Scan for the cell matching the given text and deliver its (X, Y) coordinate at center. 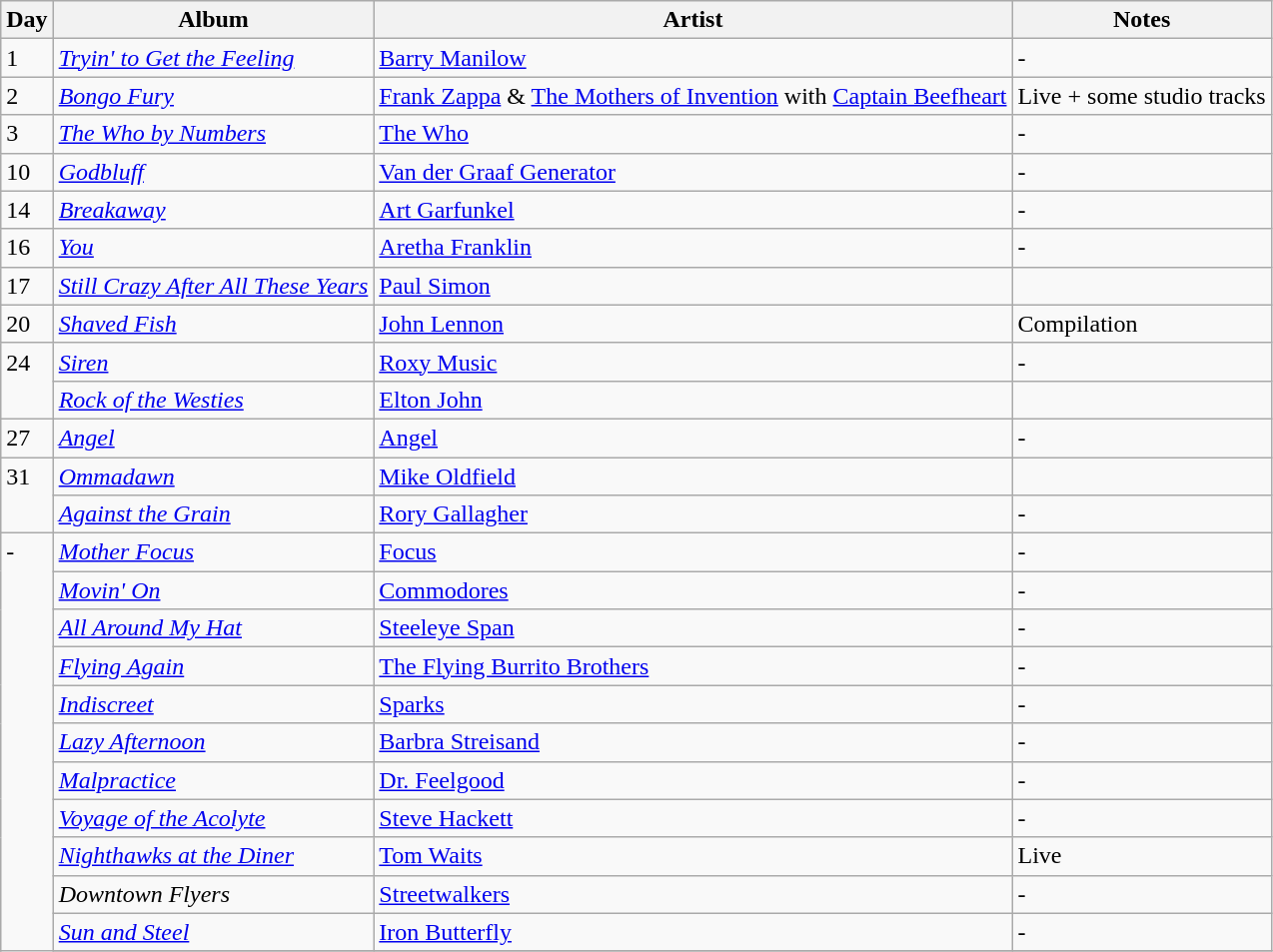
Rory Gallagher (693, 514)
Live + some studio tracks (1141, 96)
The Who (693, 134)
Album (214, 20)
Mike Oldfield (693, 476)
14 (27, 210)
Sparks (693, 704)
Indiscreet (214, 704)
Art Garfunkel (693, 210)
Focus (693, 552)
Commodores (693, 590)
Elton John (693, 400)
Shaved Fish (214, 324)
Barry Manilow (693, 58)
Roxy Music (693, 362)
Still Crazy After All These Years (214, 286)
Day (27, 20)
Paul Simon (693, 286)
1 (27, 58)
10 (27, 172)
The Who by Numbers (214, 134)
Movin' On (214, 590)
Dr. Feelgood (693, 780)
Notes (1141, 20)
John Lennon (693, 324)
2 (27, 96)
Steve Hackett (693, 818)
16 (27, 248)
Streetwalkers (693, 894)
You (214, 248)
Tryin' to Get the Feeling (214, 58)
The Flying Burrito Brothers (693, 666)
17 (27, 286)
24 (27, 381)
Voyage of the Acolyte (214, 818)
Aretha Franklin (693, 248)
Godbluff (214, 172)
3 (27, 134)
Flying Again (214, 666)
Live (1141, 856)
Siren (214, 362)
Compilation (1141, 324)
Van der Graaf Generator (693, 172)
Lazy Afternoon (214, 742)
All Around My Hat (214, 628)
Against the Grain (214, 514)
Mother Focus (214, 552)
Rock of the Westies (214, 400)
Breakaway (214, 210)
Sun and Steel (214, 932)
Barbra Streisand (693, 742)
Steeleye Span (693, 628)
Ommadawn (214, 476)
Iron Butterfly (693, 932)
Nighthawks at the Diner (214, 856)
27 (27, 438)
Malpractice (214, 780)
31 (27, 495)
20 (27, 324)
Tom Waits (693, 856)
Frank Zappa & The Mothers of Invention with Captain Beefheart (693, 96)
Downtown Flyers (214, 894)
Artist (693, 20)
Bongo Fury (214, 96)
